Identify which cell holds the provided text, then report its [X, Y] central coordinate. 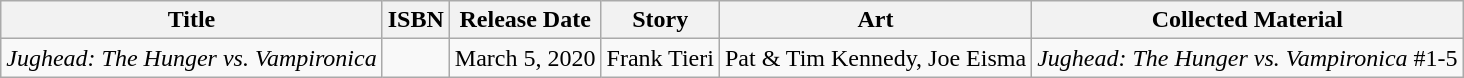
March 5, 2020 [525, 58]
Collected Material [1248, 20]
Release Date [525, 20]
Story [660, 20]
Jughead: The Hunger vs. Vampironica [192, 58]
Frank Tieri [660, 58]
ISBN [416, 20]
Jughead: The Hunger vs. Vampironica #1-5 [1248, 58]
Title [192, 20]
Art [875, 20]
Pat & Tim Kennedy, Joe Eisma [875, 58]
